From the cell containing the given text, extract its center point as [X, Y] coordinate. 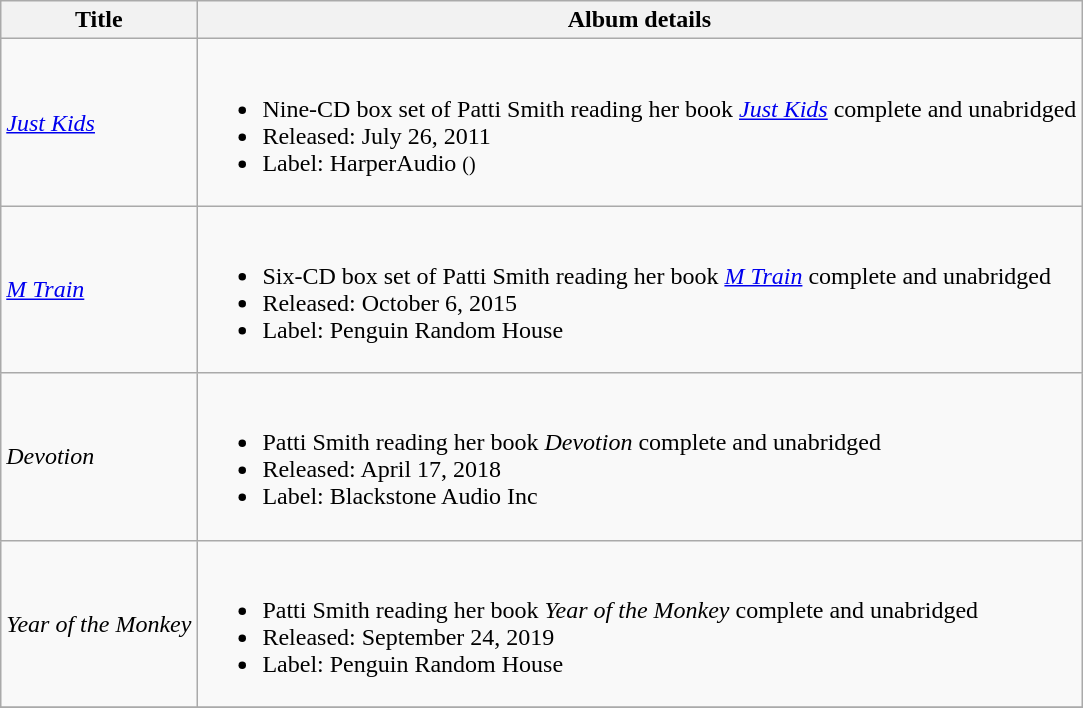
Six-CD box set of Patti Smith reading her book M Train complete and unabridgedReleased: October 6, 2015Label: Penguin Random House [640, 290]
Patti Smith reading her book Devotion complete and unabridgedReleased: April 17, 2018Label: Blackstone Audio Inc [640, 456]
Devotion [99, 456]
Year of the Monkey [99, 624]
Patti Smith reading her book Year of the Monkey complete and unabridgedReleased: September 24, 2019Label: Penguin Random House [640, 624]
Title [99, 20]
Nine-CD box set of Patti Smith reading her book Just Kids complete and unabridgedReleased: July 26, 2011Label: HarperAudio () [640, 122]
Just Kids [99, 122]
M Train [99, 290]
Album details [640, 20]
